Return (x, y) of the center of cell containing provided text 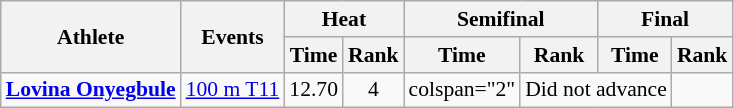
Athlete (91, 36)
Did not advance (596, 90)
Lovina Onyegbule (91, 90)
Semifinal (501, 19)
Final (666, 19)
Events (233, 36)
100 m T11 (233, 90)
colspan="2" (462, 90)
Heat (344, 19)
12.70 (314, 90)
4 (374, 90)
